Output the (X, Y) coordinate of the center of the cell containing the given text.  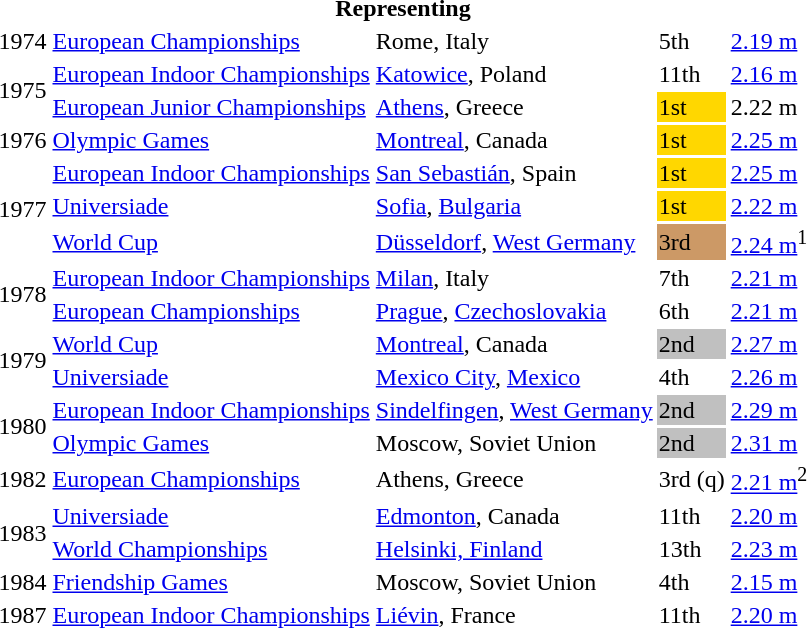
6th (692, 311)
San Sebastián, Spain (514, 173)
European Junior Championships (211, 107)
13th (692, 549)
World Championships (211, 549)
3rd (q) (692, 479)
Helsinki, Finland (514, 549)
Katowice, Poland (514, 74)
5th (692, 41)
Sindelfingen, West Germany (514, 410)
7th (692, 278)
Friendship Games (211, 582)
Edmonton, Canada (514, 516)
Milan, Italy (514, 278)
Rome, Italy (514, 41)
Sofia, Bulgaria (514, 206)
Düsseldorf, West Germany (514, 242)
3rd (692, 242)
Mexico City, Mexico (514, 377)
Prague, Czechoslovakia (514, 311)
